Scan for the cell matching the given text and deliver its (X, Y) coordinate at center. 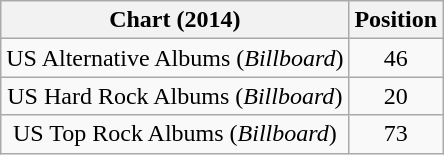
73 (396, 134)
46 (396, 58)
Chart (2014) (175, 20)
US Alternative Albums (Billboard) (175, 58)
Position (396, 20)
20 (396, 96)
US Hard Rock Albums (Billboard) (175, 96)
US Top Rock Albums (Billboard) (175, 134)
